Locate the cell with the specified text and output its [X, Y] center coordinate. 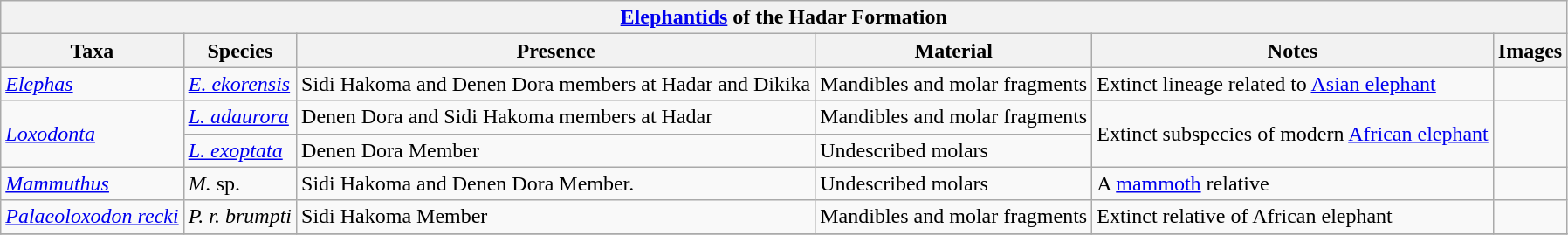
Images [1530, 51]
L. adaurora [239, 117]
Denen Dora Member [556, 150]
Extinct subspecies of modern African elephant [1293, 134]
E. ekorensis [239, 84]
Presence [556, 51]
M. sp. [239, 183]
Extinct lineage related to Asian elephant [1293, 84]
Denen Dora and Sidi Hakoma members at Hadar [556, 117]
Species [239, 51]
Sidi Hakoma Member [556, 217]
Sidi Hakoma and Denen Dora Member. [556, 183]
Notes [1293, 51]
Extinct relative of African elephant [1293, 217]
Loxodonta [93, 134]
Palaeoloxodon recki [93, 217]
Taxa [93, 51]
A mammoth relative [1293, 183]
P. r. brumpti [239, 217]
L. exoptata [239, 150]
Mammuthus [93, 183]
Elephantids of the Hadar Formation [784, 17]
Elephas [93, 84]
Sidi Hakoma and Denen Dora members at Hadar and Dikika [556, 84]
Material [953, 51]
